Detect which cell encompasses the target text, then output its (x, y) center coordinate. 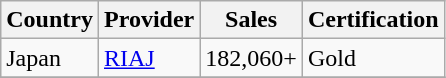
182,060+ (252, 58)
Sales (252, 20)
Japan (50, 58)
Certification (373, 20)
Gold (373, 58)
Provider (148, 20)
RIAJ (148, 58)
Country (50, 20)
